From the cell containing the given text, extract its center point as (x, y) coordinate. 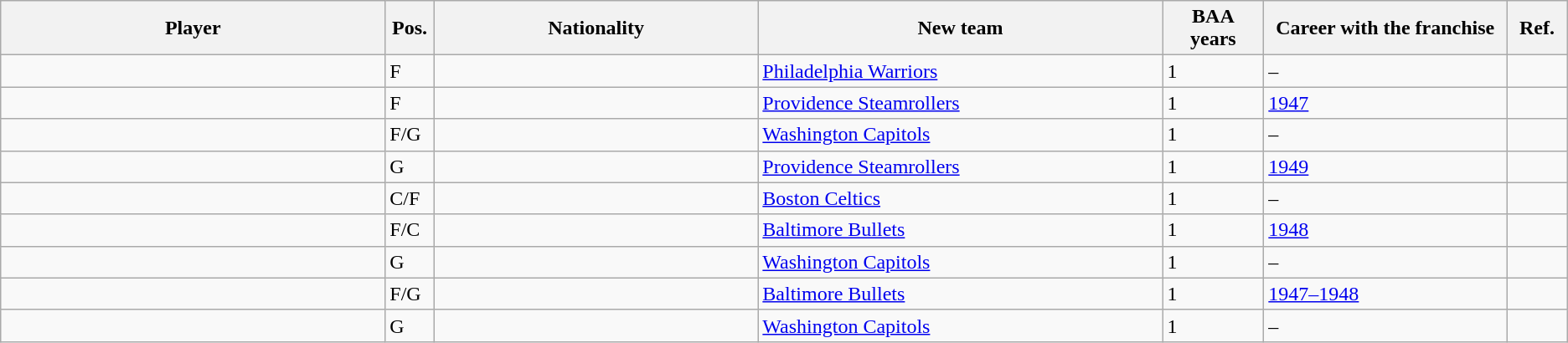
New team (960, 28)
1947 (1385, 103)
C/F (410, 198)
Ref. (1538, 28)
Philadelphia Warriors (960, 71)
Nationality (596, 28)
F/C (410, 230)
Boston Celtics (960, 198)
Player (193, 28)
BAA years (1213, 28)
1947–1948 (1385, 294)
Pos. (410, 28)
1949 (1385, 166)
Career with the franchise (1385, 28)
1948 (1385, 230)
